Capture the cell that displays the provided text and extract its (X, Y) central coordinate. 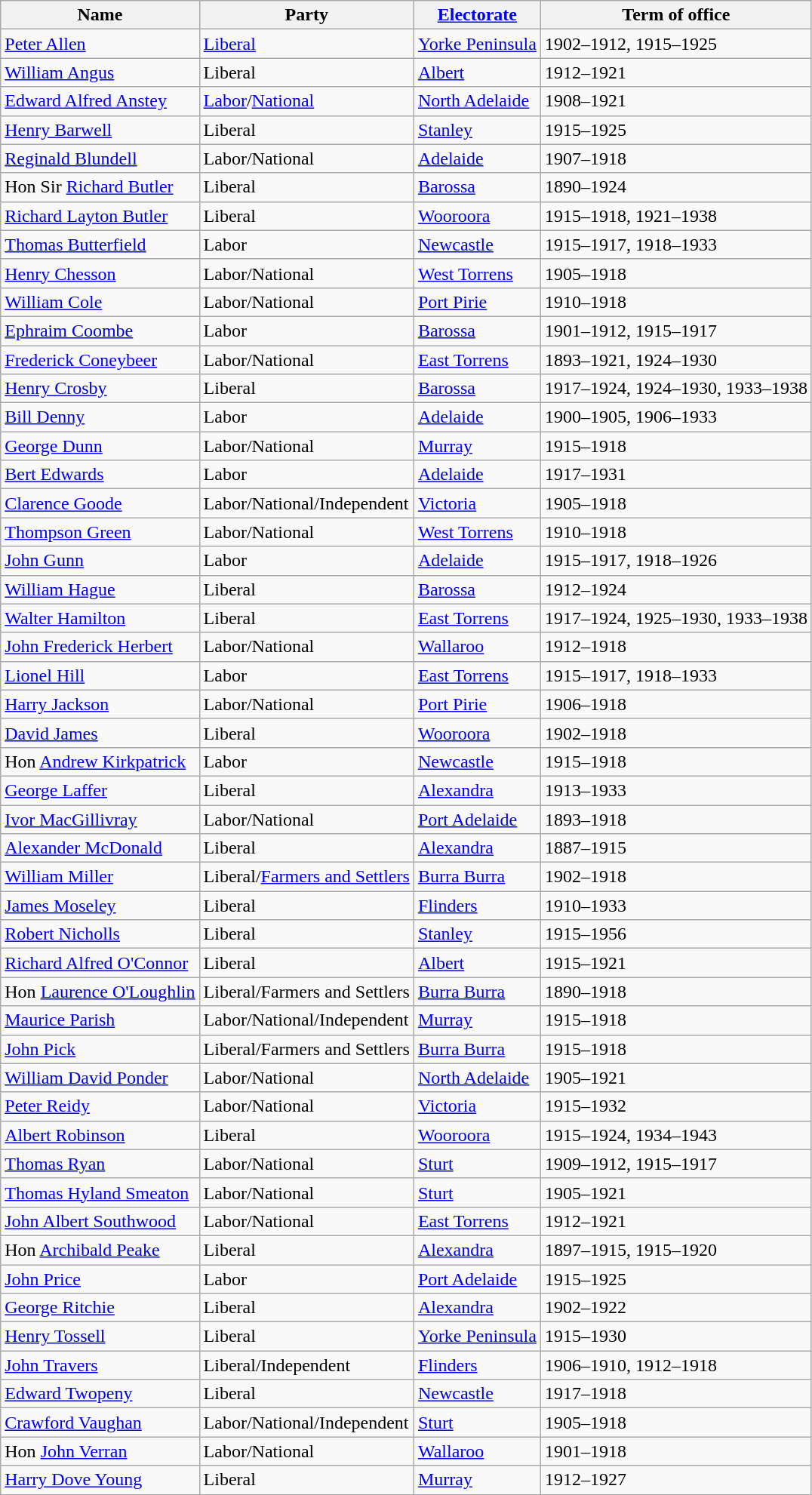
1915–1921 (676, 963)
John Travers (100, 1365)
Reginald Blundell (100, 158)
Electorate (477, 15)
1915–1932 (676, 1106)
George Ritchie (100, 1308)
Bill Denny (100, 417)
Robert Nicholls (100, 934)
1912–1924 (676, 589)
1901–1912, 1915–1917 (676, 331)
Harry Jackson (100, 704)
Henry Crosby (100, 389)
Lionel Hill (100, 675)
Liberal/Independent (306, 1365)
Ivor MacGillivray (100, 819)
Richard Alfred O'Connor (100, 963)
John Gunn (100, 561)
Peter Reidy (100, 1106)
Term of office (676, 15)
1915–1917, 1918–1926 (676, 561)
1887–1915 (676, 848)
Henry Tossell (100, 1337)
George Laffer (100, 790)
William Cole (100, 302)
1906–1918 (676, 704)
1915–1930 (676, 1337)
Crawford Vaughan (100, 1423)
Hon Laurence O'Loughlin (100, 992)
James Moseley (100, 906)
Thomas Butterfield (100, 245)
Name (100, 15)
1915–1924, 1934–1943 (676, 1135)
1906–1910, 1912–1918 (676, 1365)
William Miller (100, 877)
1912–1927 (676, 1480)
Henry Barwell (100, 130)
Hon John Verran (100, 1451)
1913–1933 (676, 790)
Thomas Hyland Smeaton (100, 1192)
1897–1915, 1915–1920 (676, 1250)
1890–1924 (676, 187)
1917–1918 (676, 1394)
David James (100, 733)
Alexander McDonald (100, 848)
1915–1956 (676, 934)
Thomas Ryan (100, 1164)
1909–1912, 1915–1917 (676, 1164)
John Price (100, 1279)
1907–1918 (676, 158)
1902–1922 (676, 1308)
1912–1918 (676, 647)
Walter Hamilton (100, 618)
1917–1924, 1924–1930, 1933–1938 (676, 389)
Hon Sir Richard Butler (100, 187)
1893–1921, 1924–1930 (676, 360)
Edward Twopeny (100, 1394)
Richard Layton Butler (100, 216)
Albert Robinson (100, 1135)
George Dunn (100, 446)
Party (306, 15)
William Hague (100, 589)
1900–1905, 1906–1933 (676, 417)
Hon Andrew Kirkpatrick (100, 761)
Henry Chesson (100, 273)
Hon Archibald Peake (100, 1250)
Clarence Goode (100, 503)
1901–1918 (676, 1451)
John Pick (100, 1049)
William David Ponder (100, 1078)
Frederick Coneybeer (100, 360)
1908–1921 (676, 101)
Harry Dove Young (100, 1480)
1917–1924, 1925–1930, 1933–1938 (676, 618)
1893–1918 (676, 819)
1910–1933 (676, 906)
Maurice Parish (100, 1020)
John Albert Southwood (100, 1221)
Peter Allen (100, 44)
1890–1918 (676, 992)
Bert Edwards (100, 475)
1915–1918, 1921–1938 (676, 216)
1917–1931 (676, 475)
Thompson Green (100, 532)
John Frederick Herbert (100, 647)
1902–1912, 1915–1925 (676, 44)
Edward Alfred Anstey (100, 101)
William Angus (100, 72)
Ephraim Coombe (100, 331)
